Locate the cell with the specified text and output its [X, Y] center coordinate. 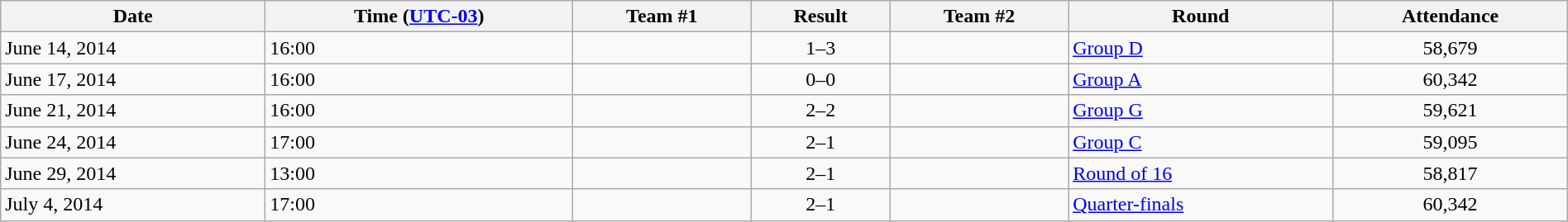
13:00 [419, 173]
June 21, 2014 [133, 111]
2–2 [820, 111]
59,095 [1451, 142]
59,621 [1451, 111]
Group C [1201, 142]
0–0 [820, 79]
58,679 [1451, 48]
July 4, 2014 [133, 205]
June 17, 2014 [133, 79]
Round of 16 [1201, 173]
Group D [1201, 48]
1–3 [820, 48]
58,817 [1451, 173]
Round [1201, 17]
Attendance [1451, 17]
Result [820, 17]
Time (UTC-03) [419, 17]
June 14, 2014 [133, 48]
June 24, 2014 [133, 142]
Date [133, 17]
Quarter-finals [1201, 205]
Group A [1201, 79]
Group G [1201, 111]
June 29, 2014 [133, 173]
Team #1 [662, 17]
Team #2 [979, 17]
